Return [X, Y] of the center of cell containing provided text 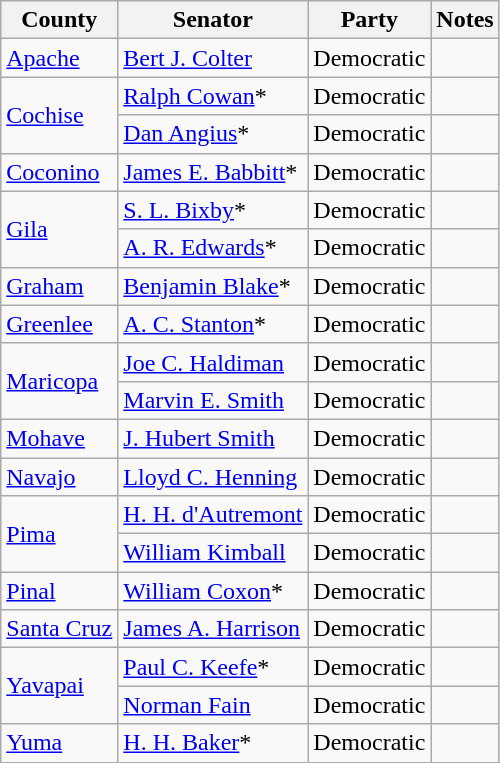
Bert J. Colter [213, 58]
S. L. Bixby* [213, 210]
H. H. Baker* [213, 743]
Maricopa [60, 381]
Notes [465, 20]
A. R. Edwards* [213, 248]
Cochise [60, 115]
J. Hubert Smith [213, 438]
Santa Cruz [60, 629]
William Coxon* [213, 591]
H. H. d'Autremont [213, 515]
Dan Angius* [213, 134]
Coconino [60, 172]
Lloyd C. Henning [213, 477]
Senator [213, 20]
Pinal [60, 591]
Marvin E. Smith [213, 400]
A. C. Stanton* [213, 324]
Benjamin Blake* [213, 286]
Mohave [60, 438]
Navajo [60, 477]
James A. Harrison [213, 629]
Paul C. Keefe* [213, 667]
Joe C. Haldiman [213, 362]
Norman Fain [213, 705]
William Kimball [213, 553]
Graham [60, 286]
Yuma [60, 743]
Greenlee [60, 324]
Ralph Cowan* [213, 96]
County [60, 20]
James E. Babbitt* [213, 172]
Yavapai [60, 686]
Apache [60, 58]
Party [370, 20]
Gila [60, 229]
Pima [60, 534]
